Search for the cell housing the specified text and yield its [x, y] center coordinate. 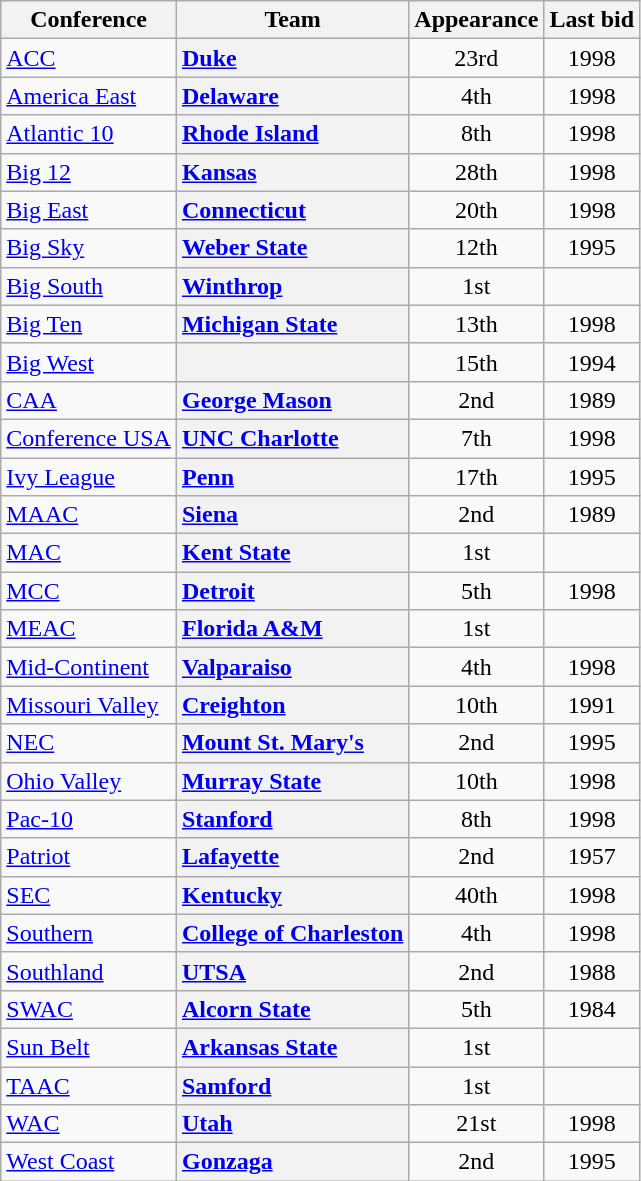
Gonzaga [292, 1162]
Connecticut [292, 210]
Duke [292, 58]
Big East [89, 210]
17th [476, 477]
1994 [592, 362]
Ohio Valley [89, 781]
Atlantic 10 [89, 134]
Conference [89, 20]
Murray State [292, 781]
1988 [592, 971]
Rhode Island [292, 134]
21st [476, 1124]
Appearance [476, 20]
Weber State [292, 248]
MEAC [89, 629]
Kansas [292, 172]
Detroit [292, 591]
Last bid [592, 20]
1984 [592, 1009]
1957 [592, 857]
MCC [89, 591]
Mount St. Mary's [292, 743]
Creighton [292, 705]
7th [476, 438]
Delaware [292, 96]
Conference USA [89, 438]
MAAC [89, 515]
Big West [89, 362]
Mid-Continent [89, 667]
Kent State [292, 553]
Kentucky [292, 895]
Lafayette [292, 857]
Pac-10 [89, 819]
Valparaiso [292, 667]
12th [476, 248]
UNC Charlotte [292, 438]
West Coast [89, 1162]
40th [476, 895]
Florida A&M [292, 629]
Southern [89, 933]
George Mason [292, 400]
Utah [292, 1124]
Southland [89, 971]
Missouri Valley [89, 705]
CAA [89, 400]
Ivy League [89, 477]
Alcorn State [292, 1009]
13th [476, 324]
15th [476, 362]
NEC [89, 743]
28th [476, 172]
Big 12 [89, 172]
Penn [292, 477]
Siena [292, 515]
Winthrop [292, 286]
Sun Belt [89, 1047]
1991 [592, 705]
UTSA [292, 971]
20th [476, 210]
Samford [292, 1085]
Michigan State [292, 324]
America East [89, 96]
Team [292, 20]
Big South [89, 286]
Stanford [292, 819]
SEC [89, 895]
College of Charleston [292, 933]
Arkansas State [292, 1047]
TAAC [89, 1085]
23rd [476, 58]
Patriot [89, 857]
Big Sky [89, 248]
WAC [89, 1124]
SWAC [89, 1009]
ACC [89, 58]
Big Ten [89, 324]
MAC [89, 553]
